Determine the (X, Y) coordinate at the center of the cell enclosing the given text.  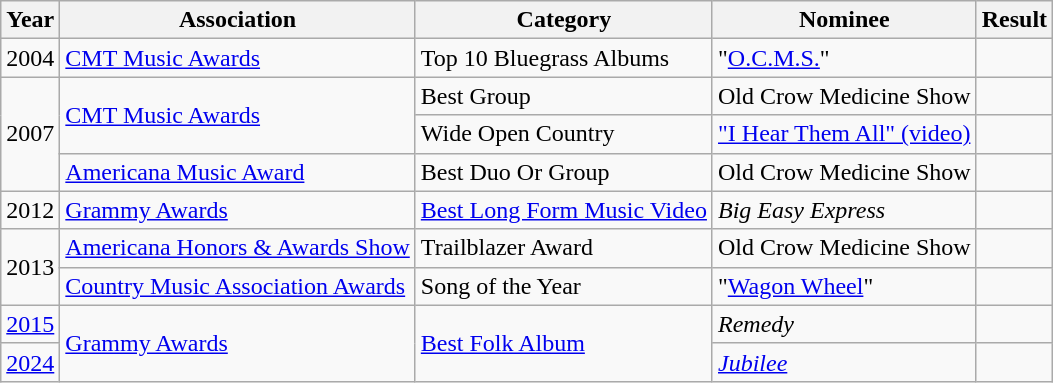
Americana Music Award (238, 172)
Big Easy Express (844, 210)
Best Long Form Music Video (564, 210)
Category (564, 20)
2012 (30, 210)
Result (1014, 20)
Country Music Association Awards (238, 286)
Best Group (564, 96)
Trailblazer Award (564, 248)
Nominee (844, 20)
Wide Open Country (564, 134)
Song of the Year (564, 286)
Best Folk Album (564, 343)
Top 10 Bluegrass Albums (564, 58)
2013 (30, 267)
"O.C.M.S." (844, 58)
"Wagon Wheel" (844, 286)
2024 (30, 362)
Year (30, 20)
Jubilee (844, 362)
Best Duo Or Group (564, 172)
2007 (30, 134)
"I Hear Them All" (video) (844, 134)
Americana Honors & Awards Show (238, 248)
2015 (30, 324)
Remedy (844, 324)
Association (238, 20)
2004 (30, 58)
